Return [X, Y] of the center of cell containing provided text 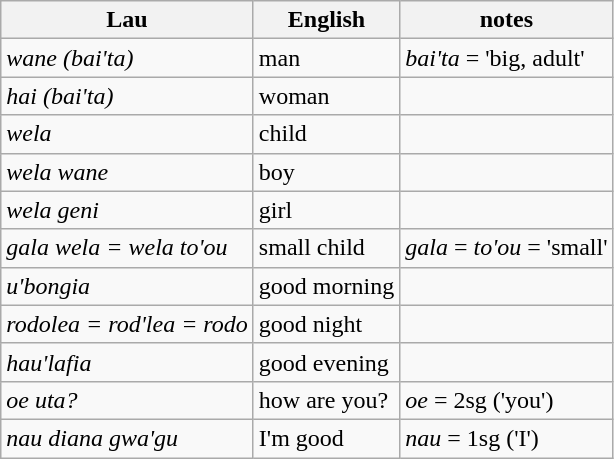
nau diana gwa'gu [128, 438]
gala wela = wela to'ou [128, 248]
I'm good [326, 438]
wela [128, 134]
hai (bai'ta) [128, 96]
oe = 2sg ('you') [506, 400]
woman [326, 96]
hau'lafia [128, 362]
wane (bai'ta) [128, 58]
notes [506, 20]
good evening [326, 362]
bai'ta = 'big, adult' [506, 58]
English [326, 20]
good night [326, 324]
wela geni [128, 210]
gala = to'ou = 'small' [506, 248]
rodolea = rod'lea = rodo [128, 324]
man [326, 58]
how are you? [326, 400]
wela wane [128, 172]
Lau [128, 20]
small child [326, 248]
nau = 1sg ('I') [506, 438]
good morning [326, 286]
oe uta? [128, 400]
child [326, 134]
u'bongia [128, 286]
boy [326, 172]
girl [326, 210]
